Provide the [X, Y] coordinate of the cell's center where the given text is located.  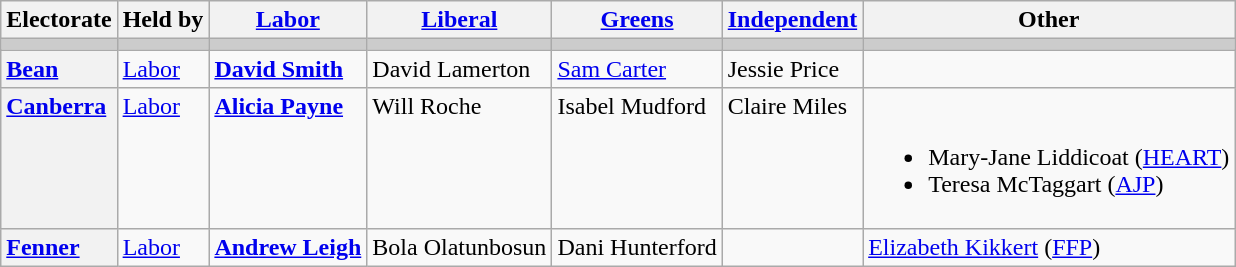
Liberal [460, 20]
Independent [792, 20]
Alicia Payne [288, 158]
Sam Carter [637, 69]
Elizabeth Kikkert (FFP) [1049, 247]
Greens [637, 20]
Jessie Price [792, 69]
Isabel Mudford [637, 158]
Dani Hunterford [637, 247]
Bola Olatunbosun [460, 247]
David Lamerton [460, 69]
Bean [59, 69]
Claire Miles [792, 158]
Canberra [59, 158]
Will Roche [460, 158]
Andrew Leigh [288, 247]
Held by [163, 20]
Fenner [59, 247]
Electorate [59, 20]
David Smith [288, 69]
Mary-Jane Liddicoat (HEART)Teresa McTaggart (AJP) [1049, 158]
Other [1049, 20]
